Provide the [x, y] coordinate of the cell's center where the given text is located.  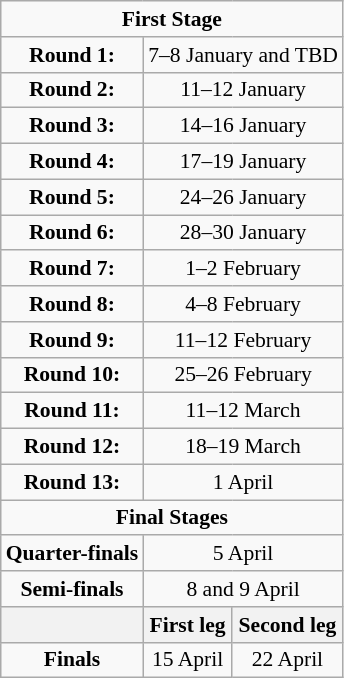
24–26 January [243, 197]
11–12 February [243, 340]
Round 13: [72, 482]
28–30 January [243, 233]
11–12 March [243, 411]
Round 7: [72, 269]
15 April [188, 660]
Round 9: [72, 340]
Round 3: [72, 126]
4–8 February [243, 304]
11–12 January [243, 90]
Round 10: [72, 375]
Round 8: [72, 304]
Round 1: [72, 55]
Semi-finals [72, 589]
22 April [288, 660]
25–26 February [243, 375]
First leg [188, 625]
Second leg [288, 625]
Quarter-finals [72, 554]
Round 11: [72, 411]
Round 2: [72, 90]
5 April [243, 554]
1 April [243, 482]
8 and 9 April [243, 589]
1–2 February [243, 269]
Finals [72, 660]
Round 6: [72, 233]
Final Stages [172, 518]
17–19 January [243, 162]
18–19 March [243, 447]
7–8 January and TBD [243, 55]
Round 4: [72, 162]
First Stage [172, 19]
Round 5: [72, 197]
Round 12: [72, 447]
14–16 January [243, 126]
